Return [X, Y] of the center of cell containing provided text 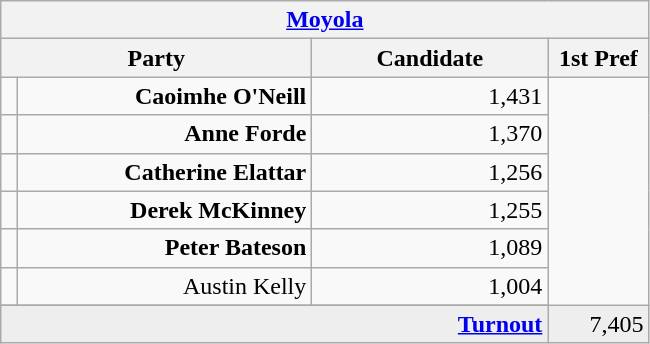
1,431 [430, 96]
1st Pref [598, 58]
Catherine Elattar [165, 172]
Peter Bateson [165, 248]
Party [156, 58]
7,405 [598, 324]
Moyola [325, 20]
Turnout [274, 324]
1,004 [430, 286]
Anne Forde [165, 134]
1,370 [430, 134]
Candidate [430, 58]
1,255 [430, 210]
Austin Kelly [165, 286]
1,089 [430, 248]
1,256 [430, 172]
Derek McKinney [165, 210]
Caoimhe O'Neill [165, 96]
